From the cell containing the given text, extract its center point as [x, y] coordinate. 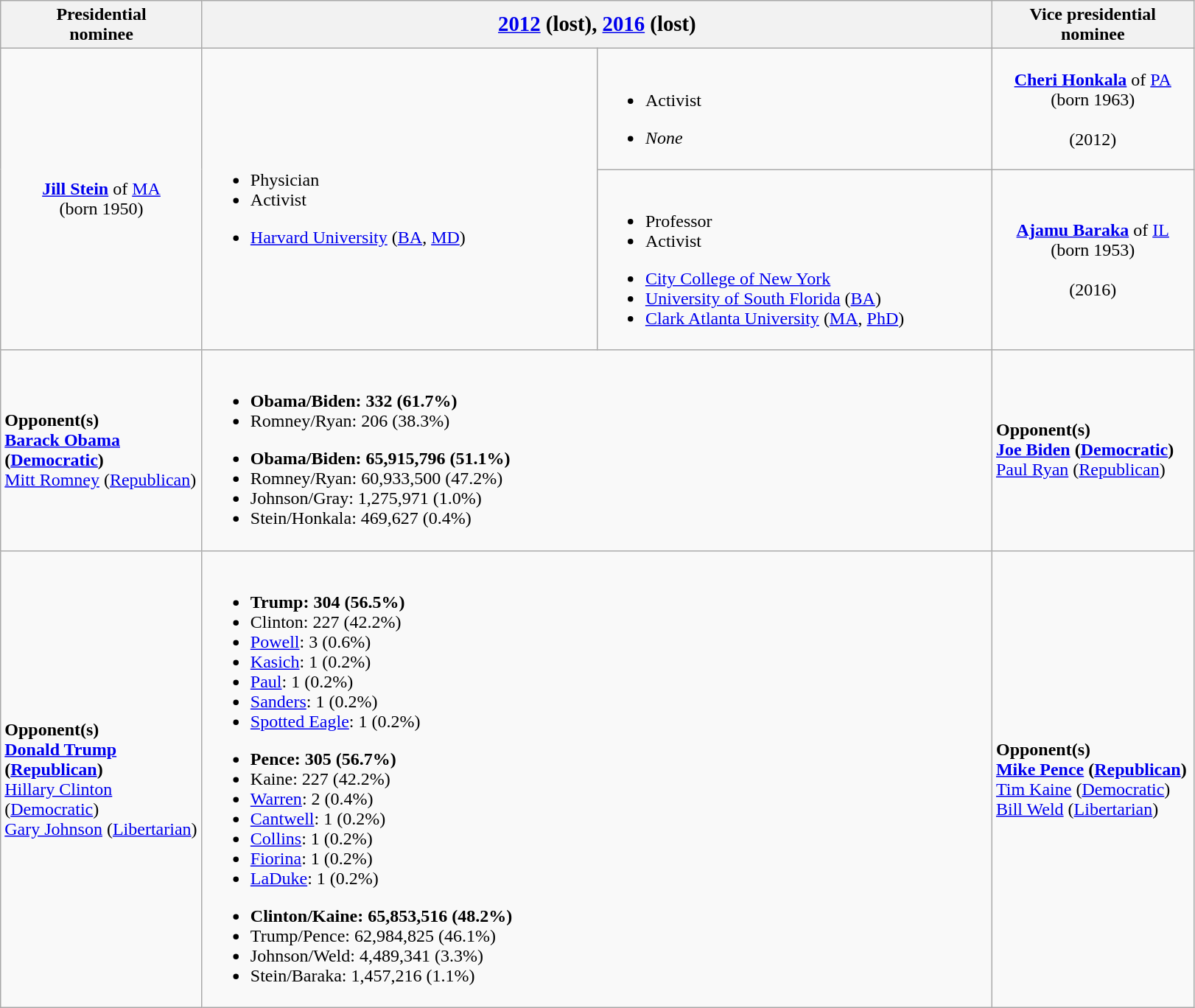
Jill Stein of MA(born 1950) [102, 199]
Presidentialnominee [102, 25]
Opponent(s)Mike Pence (Republican)Tim Kaine (Democratic)Bill Weld (Libertarian) [1093, 779]
ProfessorActivistCity College of New YorkUniversity of South Florida (BA)Clark Atlanta University (MA, PhD) [794, 259]
Opponent(s)Donald Trump (Republican)Hillary Clinton (Democratic)Gary Johnson (Libertarian) [102, 779]
Ajamu Baraka of IL(born 1953)(2016) [1093, 259]
Vice presidentialnominee [1093, 25]
Opponent(s)Joe Biden (Democratic)Paul Ryan (Republican) [1093, 450]
2012 (lost), 2016 (lost) [597, 25]
PhysicianActivistHarvard University (BA, MD) [399, 199]
ActivistNone [794, 109]
Opponent(s)Barack Obama (Democratic)Mitt Romney (Republican) [102, 450]
Cheri Honkala of PA(born 1963)(2012) [1093, 109]
